Determine the [X, Y] coordinate at the center of the cell enclosing the given text.  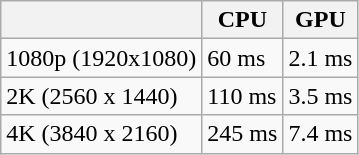
GPU [320, 20]
4K (3840 x 2160) [102, 134]
2.1 ms [320, 58]
CPU [242, 20]
60 ms [242, 58]
110 ms [242, 96]
7.4 ms [320, 134]
1080p (1920x1080) [102, 58]
3.5 ms [320, 96]
245 ms [242, 134]
2K (2560 x 1440) [102, 96]
